Find where the given text appears and provide that cell's center as (x, y) coordinate. 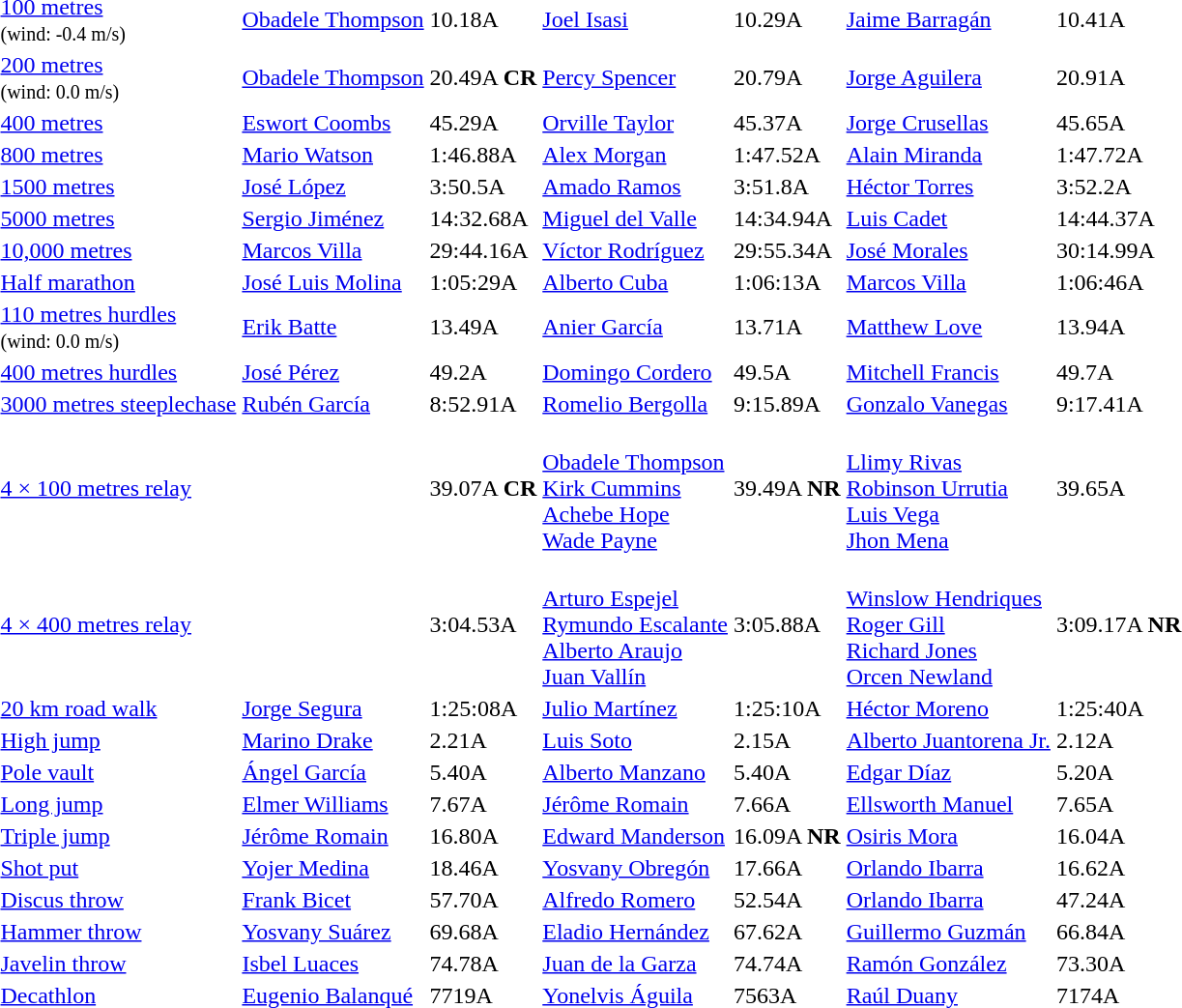
7.67A (483, 804)
Erik Batte (332, 327)
José Pérez (332, 372)
30:14.99A (1118, 250)
Eswort Coombs (332, 123)
Héctor Moreno (948, 708)
Marino Drake (332, 740)
5.20A (1118, 772)
Jorge Crusellas (948, 123)
Mitchell Francis (948, 372)
Ramón González (948, 964)
2.15A (787, 740)
3:09.17A NR (1118, 624)
52.54A (787, 900)
74.78A (483, 964)
29:44.16A (483, 250)
Yosvany Obregón (636, 868)
Jorge Segura (332, 708)
3:52.2A (1118, 187)
Guillermo Guzmán (948, 932)
Winslow HendriquesRoger GillRichard JonesOrcen Newland (948, 624)
Edgar Díaz (948, 772)
45.65A (1118, 123)
José Luis Molina (332, 282)
Rubén García (332, 404)
Romelio Bergolla (636, 404)
Héctor Torres (948, 187)
66.84A (1118, 932)
1:25:10A (787, 708)
Víctor Rodríguez (636, 250)
1:47.72A (1118, 155)
Arturo EspejelRymundo EscalanteAlberto AraujoJuan Vallín (636, 624)
73.30A (1118, 964)
20.49A CR (483, 77)
1:06:13A (787, 282)
7.66A (787, 804)
3:51.8A (787, 187)
3:05.88A (787, 624)
Domingo Cordero (636, 372)
17.66A (787, 868)
Luis Soto (636, 740)
2.21A (483, 740)
49.7A (1118, 372)
Osiris Mora (948, 836)
Ángel García (332, 772)
Alberto Juantorena Jr. (948, 740)
14:34.94A (787, 218)
Elmer Williams (332, 804)
16.62A (1118, 868)
1:25:40A (1118, 708)
18.46A (483, 868)
1:47.52A (787, 155)
Isbel Luaces (332, 964)
16.80A (483, 836)
13.71A (787, 327)
1:06:46A (1118, 282)
16.04A (1118, 836)
39.07A CR (483, 488)
20.91A (1118, 77)
Obadele ThompsonKirk CumminsAchebe HopeWade Payne (636, 488)
Juan de la Garza (636, 964)
47.24A (1118, 900)
Julio Martínez (636, 708)
Sergio Jiménez (332, 218)
Frank Bicet (332, 900)
69.68A (483, 932)
Alex Morgan (636, 155)
8:52.91A (483, 404)
1:46.88A (483, 155)
3:04.53A (483, 624)
Llimy RivasRobinson UrrutiaLuis VegaJhon Mena (948, 488)
Obadele Thompson (332, 77)
29:55.34A (787, 250)
14:32.68A (483, 218)
Alberto Cuba (636, 282)
Anier García (636, 327)
57.70A (483, 900)
67.62A (787, 932)
13.49A (483, 327)
9:15.89A (787, 404)
Alain Miranda (948, 155)
José López (332, 187)
74.74A (787, 964)
3:50.5A (483, 187)
Luis Cadet (948, 218)
Percy Spencer (636, 77)
Gonzalo Vanegas (948, 404)
49.2A (483, 372)
16.09A NR (787, 836)
Eladio Hernández (636, 932)
Orville Taylor (636, 123)
1:05:29A (483, 282)
49.5A (787, 372)
Alberto Manzano (636, 772)
1:25:08A (483, 708)
13.94A (1118, 327)
Yosvany Suárez (332, 932)
Alfredo Romero (636, 900)
Edward Manderson (636, 836)
Matthew Love (948, 327)
39.65A (1118, 488)
45.29A (483, 123)
Miguel del Valle (636, 218)
2.12A (1118, 740)
José Morales (948, 250)
14:44.37A (1118, 218)
39.49A NR (787, 488)
9:17.41A (1118, 404)
Yojer Medina (332, 868)
45.37A (787, 123)
Jorge Aguilera (948, 77)
Ellsworth Manuel (948, 804)
20.79A (787, 77)
Mario Watson (332, 155)
Amado Ramos (636, 187)
7.65A (1118, 804)
